Determine the (x, y) coordinate at the center of the cell enclosing the given text.  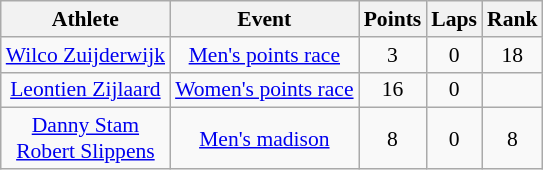
Men's madison (264, 138)
Athlete (86, 19)
Wilco Zuijderwijk (86, 55)
Laps (454, 19)
3 (393, 55)
Rank (512, 19)
Points (393, 19)
18 (512, 55)
Danny StamRobert Slippens (86, 138)
Event (264, 19)
Women's points race (264, 90)
Men's points race (264, 55)
16 (393, 90)
Leontien Zijlaard (86, 90)
